For the text-containing cell, return its midpoint in (x, y) coordinate format. 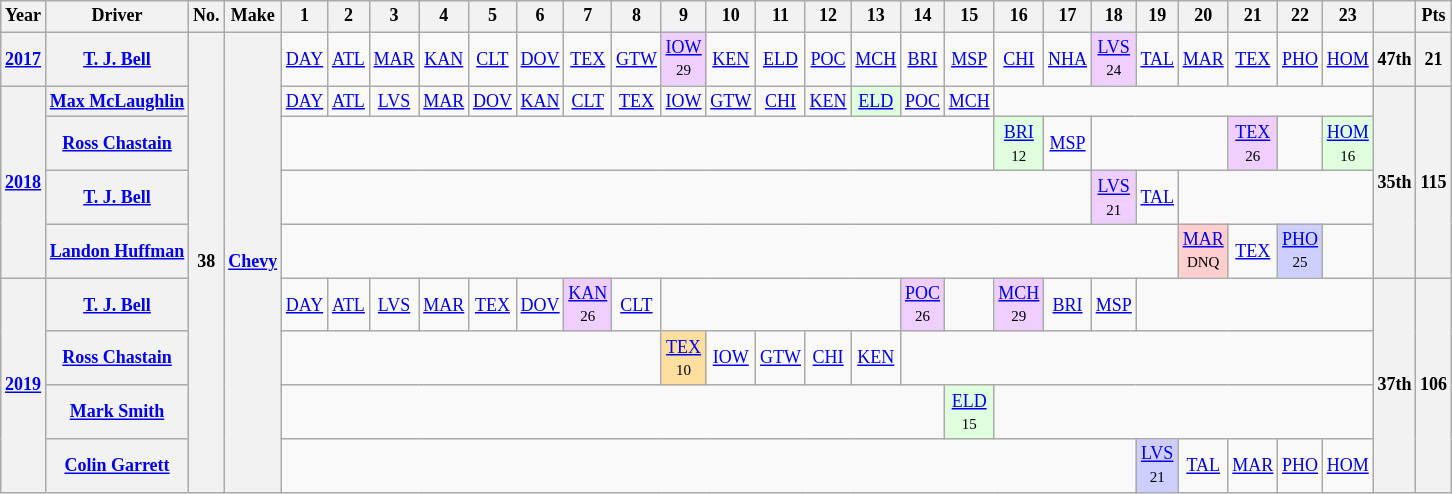
8 (637, 16)
20 (1203, 16)
NHA (1068, 59)
13 (876, 16)
Pts (1434, 16)
23 (1348, 16)
22 (1300, 16)
14 (923, 16)
PHO25 (1300, 251)
18 (1114, 16)
No. (206, 16)
ELD15 (969, 412)
37th (1394, 386)
BRI12 (1019, 144)
7 (588, 16)
2018 (24, 182)
47th (1394, 59)
6 (540, 16)
2019 (24, 386)
Mark Smith (116, 412)
4 (444, 16)
2017 (24, 59)
38 (206, 262)
11 (781, 16)
115 (1434, 182)
Landon Huffman (116, 251)
Driver (116, 16)
IOW29 (684, 59)
12 (828, 16)
19 (1157, 16)
3 (394, 16)
POC26 (923, 305)
Colin Garrett (116, 466)
Year (24, 16)
MARDNQ (1203, 251)
10 (731, 16)
HOM16 (1348, 144)
1 (305, 16)
106 (1434, 386)
KAN26 (588, 305)
Chevy (253, 262)
16 (1019, 16)
17 (1068, 16)
9 (684, 16)
Make (253, 16)
TEX10 (684, 358)
Max McLaughlin (116, 102)
LVS24 (1114, 59)
MCH29 (1019, 305)
35th (1394, 182)
TEX26 (1253, 144)
15 (969, 16)
5 (493, 16)
2 (349, 16)
